Return the [x, y] coordinate for the center point of the cell that contains the specified text.  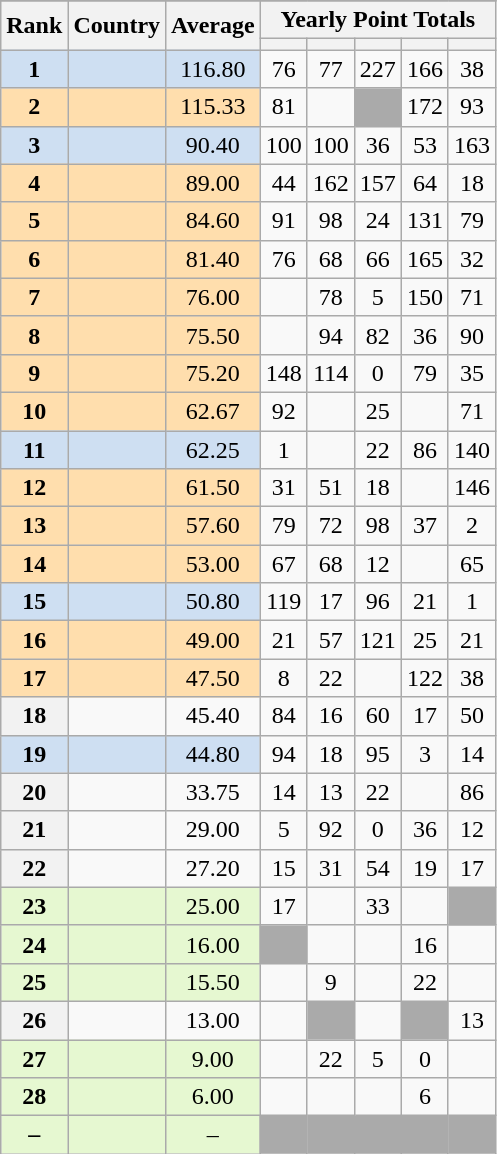
16.00 [214, 944]
15.50 [214, 982]
44 [284, 183]
27 [34, 1059]
116.80 [214, 69]
37 [424, 526]
33.75 [214, 792]
26 [34, 1020]
89.00 [214, 183]
50.80 [214, 602]
121 [378, 640]
50 [472, 716]
115.33 [214, 107]
45.40 [214, 716]
131 [424, 221]
114 [330, 373]
62.25 [214, 449]
140 [472, 449]
23 [34, 906]
90 [472, 335]
96 [378, 602]
20 [34, 792]
25.00 [214, 906]
157 [378, 183]
4 [34, 183]
49.00 [214, 640]
146 [472, 488]
91 [284, 221]
35 [472, 373]
67 [284, 564]
93 [472, 107]
57.60 [214, 526]
66 [378, 259]
Rank [34, 26]
9.00 [214, 1059]
44.80 [214, 754]
150 [424, 297]
47.50 [214, 678]
28 [34, 1097]
53 [424, 145]
10 [34, 411]
13.00 [214, 1020]
148 [284, 373]
90.40 [214, 145]
81 [284, 107]
82 [378, 335]
62.67 [214, 411]
77 [330, 69]
81.40 [214, 259]
119 [284, 602]
57 [330, 640]
84.60 [214, 221]
227 [378, 69]
Country [117, 26]
51 [330, 488]
7 [34, 297]
76.00 [214, 297]
27.20 [214, 868]
61.50 [214, 488]
6.00 [214, 1097]
11 [34, 449]
32 [472, 259]
84 [284, 716]
54 [378, 868]
29.00 [214, 830]
165 [424, 259]
122 [424, 678]
Average [214, 26]
65 [472, 564]
95 [378, 754]
75.20 [214, 373]
53.00 [214, 564]
Yearly Point Totals [378, 20]
75.50 [214, 335]
78 [330, 297]
33 [378, 906]
172 [424, 107]
64 [424, 183]
163 [472, 145]
72 [330, 526]
162 [330, 183]
60 [378, 716]
166 [424, 69]
